Identify which cell holds the provided text, then report its (X, Y) central coordinate. 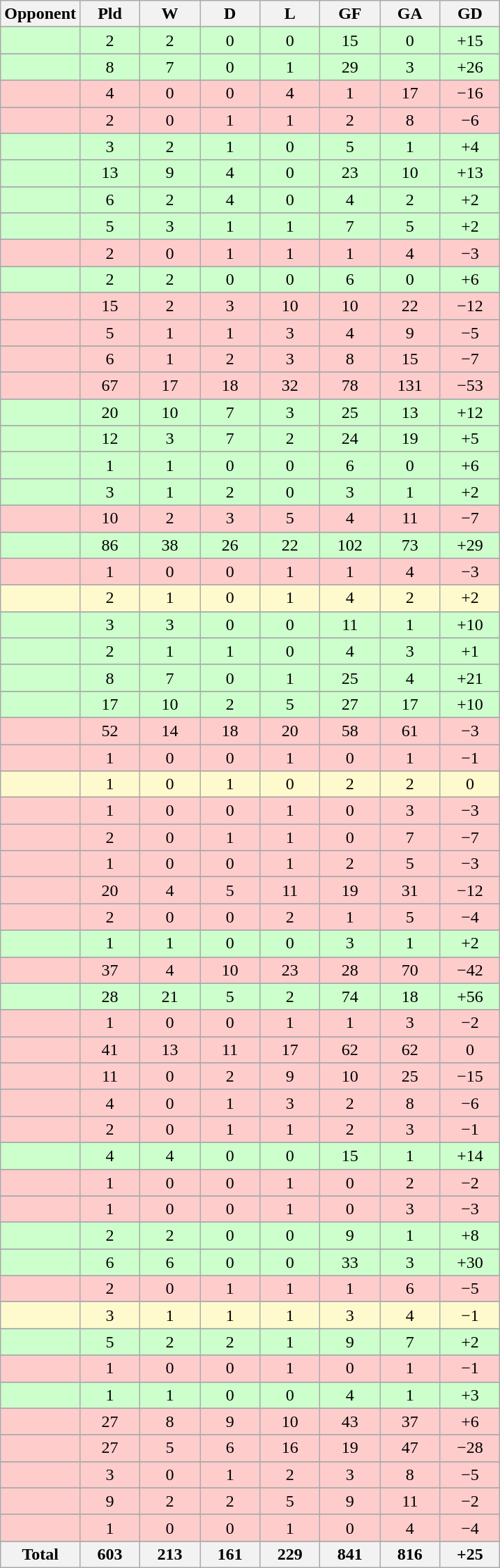
L (290, 14)
GF (350, 14)
+14 (470, 1156)
16 (290, 1448)
GA (410, 14)
+21 (470, 678)
GD (470, 14)
−28 (470, 1448)
31 (410, 890)
29 (350, 67)
−16 (470, 94)
−15 (470, 1076)
+29 (470, 545)
73 (410, 545)
229 (290, 1554)
+12 (470, 412)
61 (410, 731)
−42 (470, 970)
Pld (110, 14)
+3 (470, 1395)
213 (170, 1554)
21 (170, 996)
+5 (470, 439)
32 (290, 386)
W (170, 14)
+25 (470, 1554)
26 (230, 545)
+30 (470, 1262)
74 (350, 996)
24 (350, 439)
Opponent (40, 14)
841 (350, 1554)
58 (350, 731)
131 (410, 386)
67 (110, 386)
86 (110, 545)
78 (350, 386)
+1 (470, 651)
70 (410, 970)
38 (170, 545)
43 (350, 1421)
12 (110, 439)
52 (110, 731)
47 (410, 1448)
816 (410, 1554)
33 (350, 1262)
+56 (470, 996)
+13 (470, 173)
D (230, 14)
102 (350, 545)
603 (110, 1554)
161 (230, 1554)
−53 (470, 386)
41 (110, 1050)
+4 (470, 147)
+15 (470, 40)
+8 (470, 1236)
+26 (470, 67)
14 (170, 731)
Total (40, 1554)
